From the cell containing the given text, extract its center point as (X, Y) coordinate. 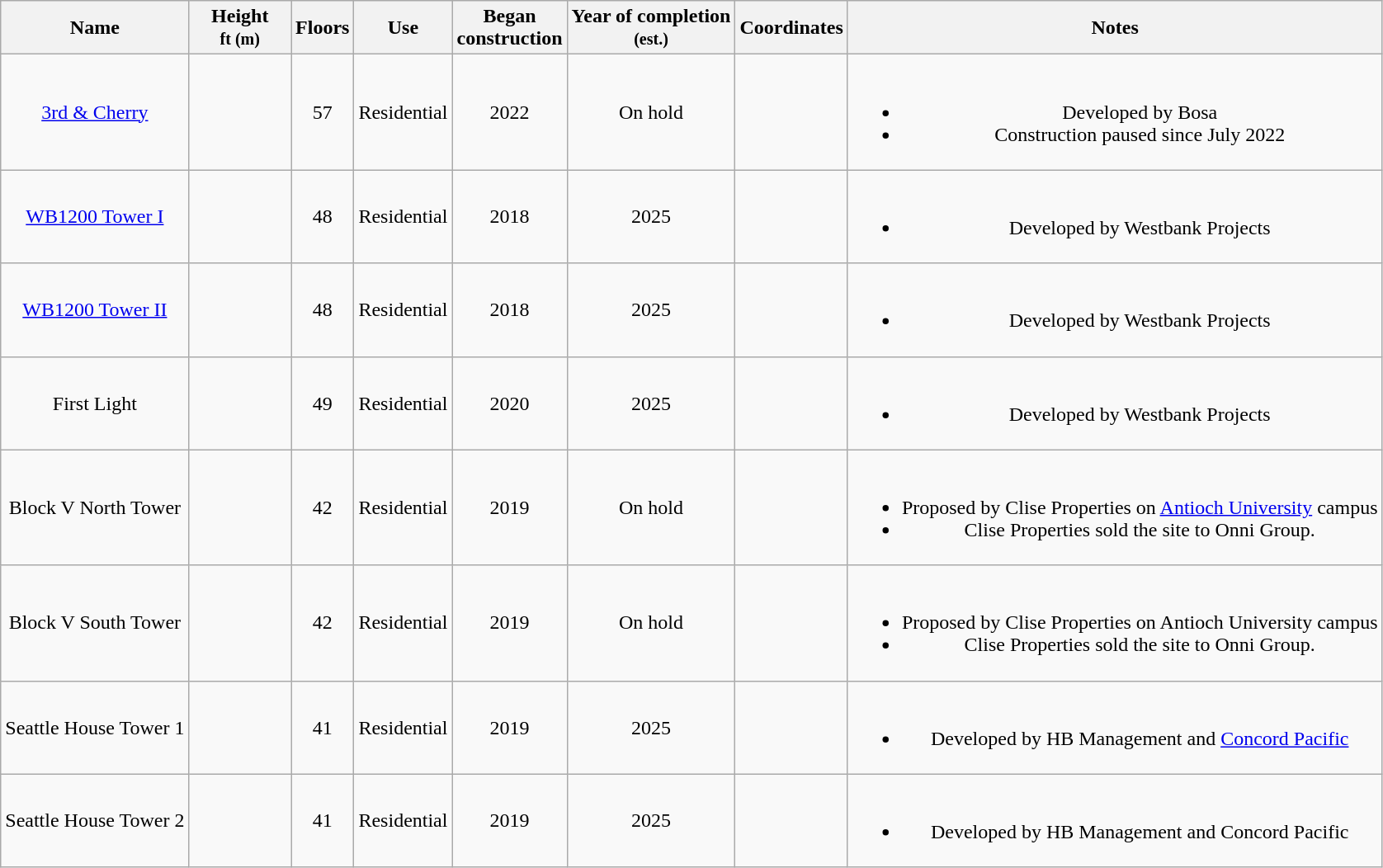
Block V South Tower (95, 623)
Notes (1115, 28)
Year of completion(est.) (651, 28)
First Light (95, 403)
Use (403, 28)
3rd & Cherry (95, 112)
Seattle House Tower 1 (95, 728)
2022 (510, 112)
WB1200 Tower II (95, 310)
Developed by BosaConstruction paused since July 2022 (1115, 112)
Block V North Tower (95, 507)
Beganconstruction (510, 28)
57 (323, 112)
Heightft (m) (240, 28)
Name (95, 28)
Seattle House Tower 2 (95, 820)
2020 (510, 403)
WB1200 Tower I (95, 216)
Floors (323, 28)
Coordinates (791, 28)
49 (323, 403)
